Detect which cell encompasses the target text, then output its [x, y] center coordinate. 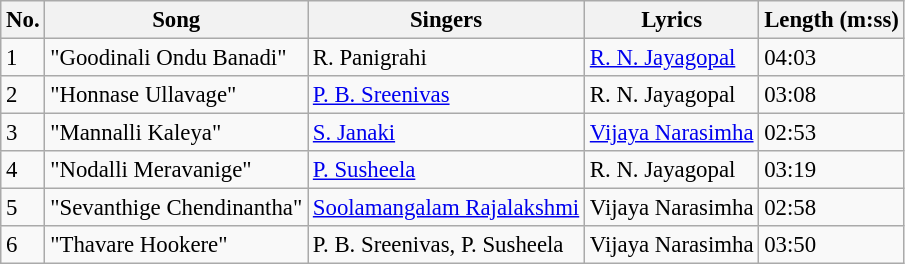
Soolamangalam Rajalakshmi [446, 208]
02:53 [832, 133]
Lyrics [672, 20]
02:58 [832, 208]
"Sevanthige Chendinantha" [176, 208]
03:19 [832, 170]
5 [23, 208]
03:08 [832, 95]
3 [23, 133]
04:03 [832, 58]
6 [23, 245]
R. Panigrahi [446, 58]
Length (m:ss) [832, 20]
1 [23, 58]
"Nodalli Meravanige" [176, 170]
"Honnase Ullavage" [176, 95]
2 [23, 95]
Song [176, 20]
"Goodinali Ondu Banadi" [176, 58]
"Mannalli Kaleya" [176, 133]
P. Susheela [446, 170]
No. [23, 20]
P. B. Sreenivas, P. Susheela [446, 245]
4 [23, 170]
P. B. Sreenivas [446, 95]
S. Janaki [446, 133]
03:50 [832, 245]
Singers [446, 20]
"Thavare Hookere" [176, 245]
